Identify which cell holds the provided text, then report its [X, Y] central coordinate. 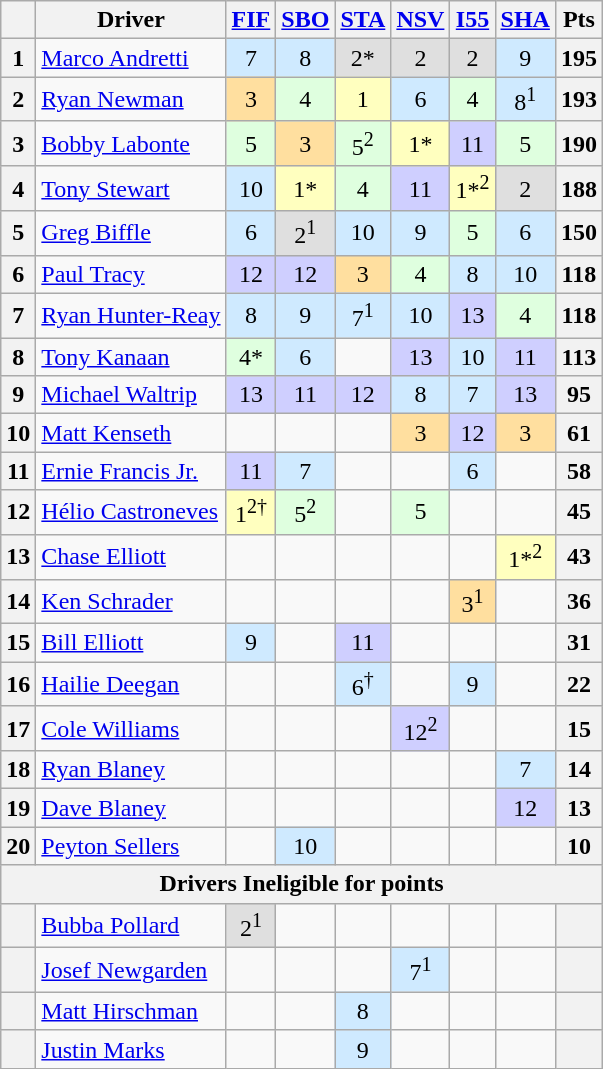
22 [578, 684]
NSV [420, 20]
45 [578, 512]
SHA [525, 20]
Ryan Hunter-Reay [131, 316]
Ryan Newman [131, 100]
19 [18, 808]
Justin Marks [131, 1049]
95 [578, 395]
20 [18, 846]
Drivers Ineligible for points [302, 884]
Matt Hirschman [131, 1011]
16 [18, 684]
Ryan Blaney [131, 770]
Paul Tracy [131, 274]
113 [578, 357]
58 [578, 471]
2* [363, 58]
150 [578, 234]
Dave Blaney [131, 808]
12† [251, 512]
Hélio Castroneves [131, 512]
Pts [578, 20]
81 [525, 100]
36 [578, 602]
Chase Elliott [131, 558]
Tony Stewart [131, 188]
Ken Schrader [131, 602]
Matt Kenseth [131, 433]
FIF [251, 20]
Greg Biffle [131, 234]
17 [18, 728]
Hailie Deegan [131, 684]
Josef Newgarden [131, 970]
Bobby Labonte [131, 144]
195 [578, 58]
6† [363, 684]
43 [578, 558]
122 [420, 728]
Bill Elliott [131, 643]
190 [578, 144]
61 [578, 433]
Driver [131, 20]
SBO [306, 20]
18 [18, 770]
Michael Waltrip [131, 395]
Bubba Pollard [131, 926]
Peyton Sellers [131, 846]
Ernie Francis Jr. [131, 471]
Tony Kanaan [131, 357]
I55 [472, 20]
188 [578, 188]
STA [363, 20]
193 [578, 100]
4* [251, 357]
Cole Williams [131, 728]
Marco Andretti [131, 58]
